Return the (x, y) coordinate for the center point of the cell that contains the specified text.  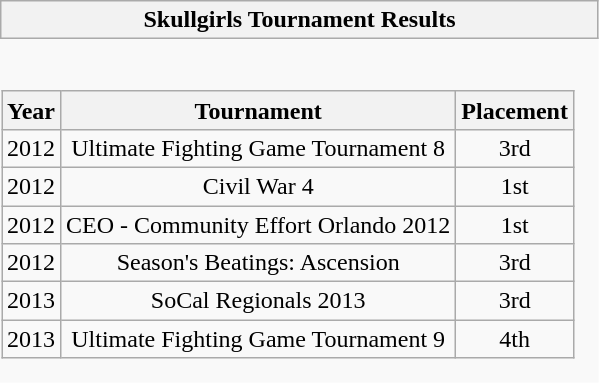
4th (515, 339)
Year (32, 110)
Ultimate Fighting Game Tournament 8 (258, 148)
Civil War 4 (258, 186)
SoCal Regionals 2013 (258, 301)
Skullgirls Tournament Results (300, 20)
CEO - Community Effort Orlando 2012 (258, 225)
Tournament (258, 110)
Placement (515, 110)
Season's Beatings: Ascension (258, 263)
Ultimate Fighting Game Tournament 9 (258, 339)
